Pinpoint the cell where the given text exists, returning its (x, y) midpoint coordinate. 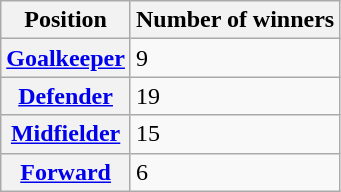
Position (66, 20)
15 (234, 134)
Number of winners (234, 20)
9 (234, 58)
19 (234, 96)
Goalkeeper (66, 58)
Forward (66, 172)
Midfielder (66, 134)
Defender (66, 96)
6 (234, 172)
